Pinpoint the cell where the given text exists, returning its [x, y] midpoint coordinate. 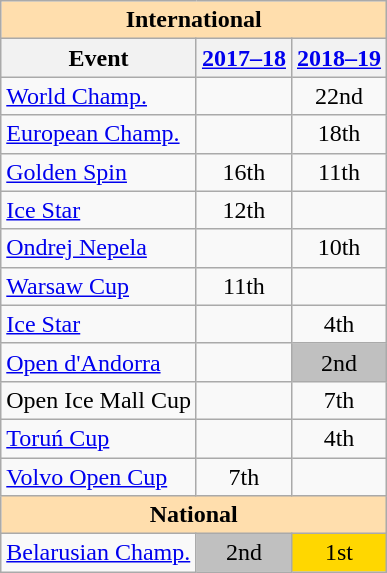
10th [338, 248]
Warsaw Cup [99, 286]
World Champ. [99, 96]
Belarusian Champ. [99, 553]
European Champ. [99, 134]
Event [99, 58]
Volvo Open Cup [99, 477]
16th [244, 172]
Toruń Cup [99, 438]
International [194, 20]
Ondrej Nepela [99, 248]
Open Ice Mall Cup [99, 400]
22nd [338, 96]
18th [338, 134]
National [194, 515]
Open d'Andorra [99, 362]
2017–18 [244, 58]
12th [244, 210]
Golden Spin [99, 172]
1st [338, 553]
2018–19 [338, 58]
